Capture the cell that displays the provided text and extract its (X, Y) central coordinate. 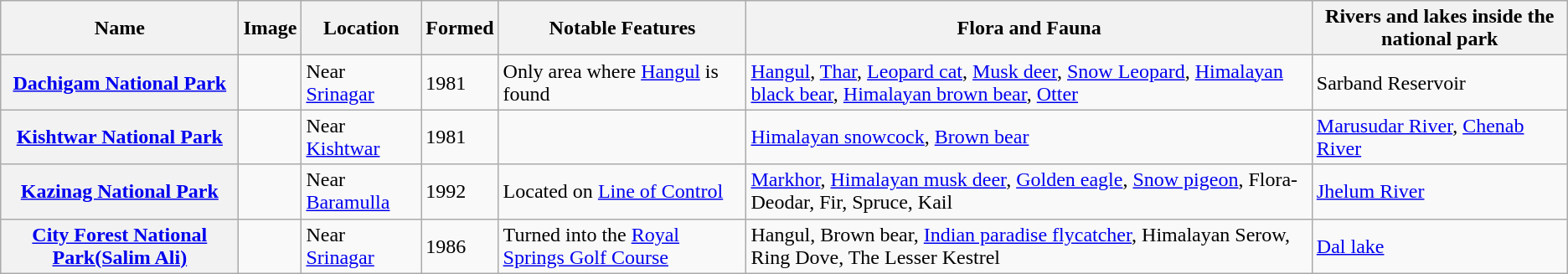
Hangul, Thar, Leopard cat, Musk deer, Snow Leopard, Himalayan black bear, Himalayan brown bear, Otter (1029, 82)
Notable Features (622, 28)
Dal lake (1439, 246)
Near Kishtwar (362, 137)
Himalayan snowcock, Brown bear (1029, 137)
Hangul, Brown bear, Indian paradise flycatcher, Himalayan Serow, Ring Dove, The Lesser Kestrel (1029, 246)
Image (270, 28)
Kishtwar National Park (120, 137)
Markhor, Himalayan musk deer, Golden eagle, Snow pigeon, Flora- Deodar, Fir, Spruce, Kail (1029, 191)
Sarband Reservoir (1439, 82)
Dachigam National Park (120, 82)
1986 (460, 246)
Flora and Fauna (1029, 28)
Formed (460, 28)
Near Baramulla (362, 191)
Located on Line of Control (622, 191)
Marusudar River, Chenab River (1439, 137)
Turned into the Royal Springs Golf Course (622, 246)
City Forest National Park(Salim Ali) (120, 246)
Rivers and lakes inside the national park (1439, 28)
Kazinag National Park (120, 191)
Jhelum River (1439, 191)
Only area where Hangul is found (622, 82)
1992 (460, 191)
Location (362, 28)
Name (120, 28)
